Locate the cell with the specified text and output its (x, y) center coordinate. 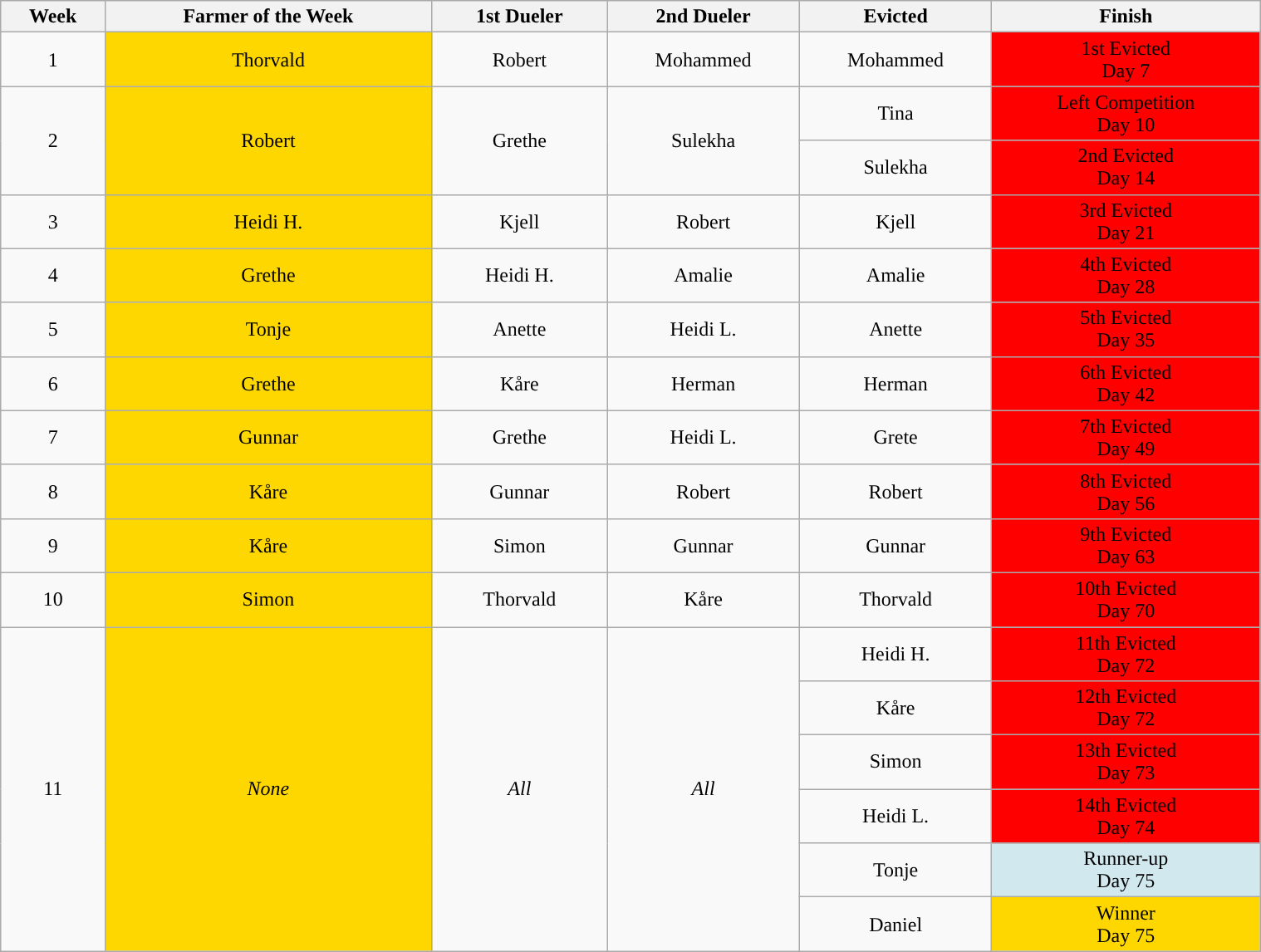
8 (53, 492)
12th EvictedDay 72 (1126, 708)
13th EvictedDay 73 (1126, 763)
9 (53, 545)
Week (53, 17)
None (268, 788)
5th EvictedDay 35 (1126, 329)
1 (53, 60)
1st Dueler (520, 17)
4th EvictedDay 28 (1126, 276)
11 (53, 788)
7 (53, 437)
5 (53, 329)
Finish (1126, 17)
11th EvictedDay 72 (1126, 653)
7th EvictedDay 49 (1126, 437)
Farmer of the Week (268, 17)
3rd EvictedDay 21 (1126, 221)
4 (53, 276)
10 (53, 600)
2nd EvictedDay 14 (1126, 168)
6 (53, 384)
8th EvictedDay 56 (1126, 492)
Tina (895, 113)
Daniel (895, 924)
Runner-upDay 75 (1126, 871)
2nd Dueler (704, 17)
6th EvictedDay 42 (1126, 384)
Grete (895, 437)
WinnerDay 75 (1126, 924)
10th EvictedDay 70 (1126, 600)
Evicted (895, 17)
Left CompetitionDay 10 (1126, 113)
3 (53, 221)
2 (53, 140)
1st EvictedDay 7 (1126, 60)
14th EvictedDay 74 (1126, 816)
9th EvictedDay 63 (1126, 545)
